Return [x, y] of the center of cell containing provided text 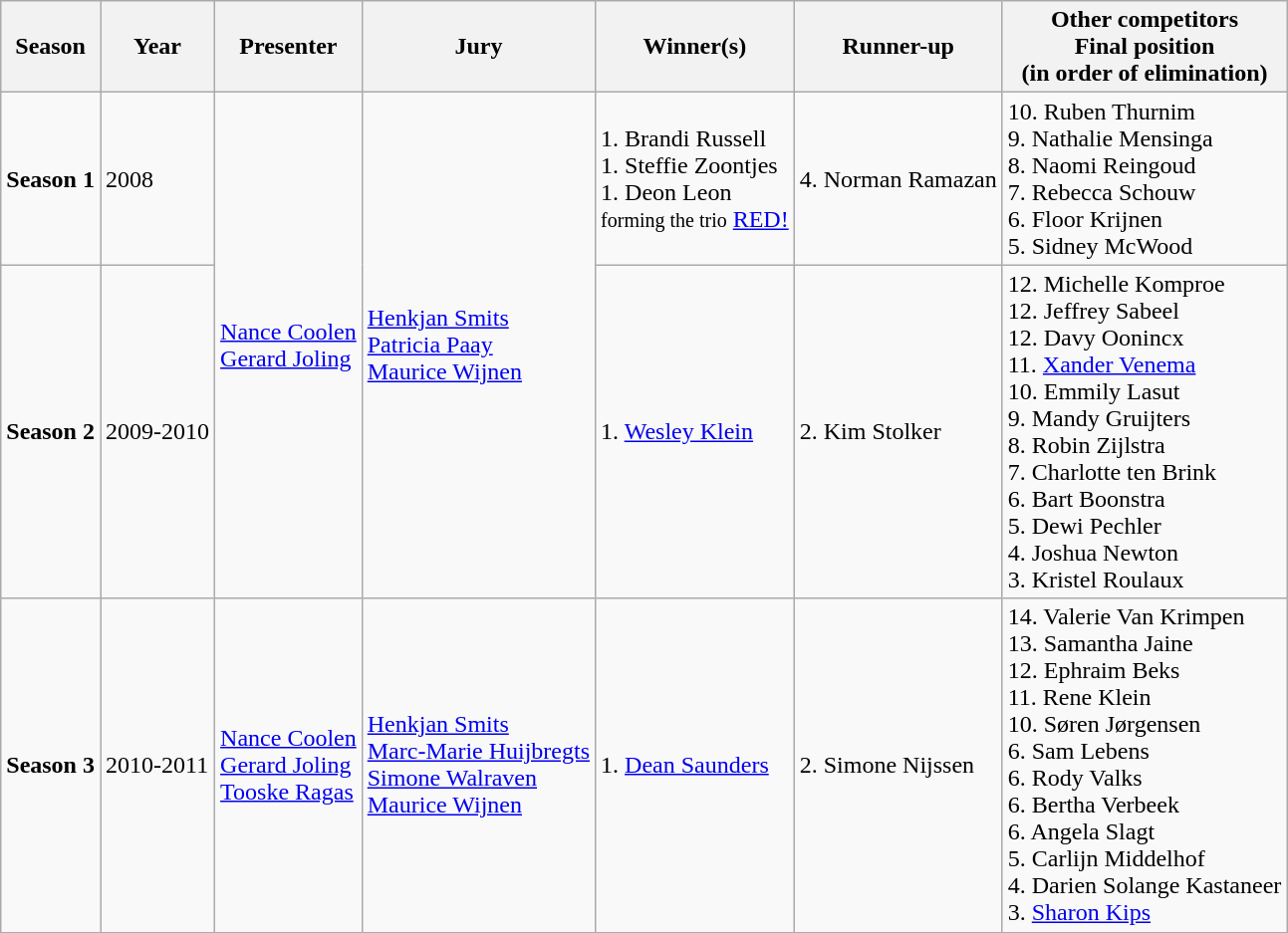
Jury [478, 47]
1. Brandi Russell 1. Steffie Zoontjes 1. Deon Leon forming the trio RED! [695, 179]
Other competitors Final position(in order of elimination) [1145, 47]
2. Kim Stolker [899, 432]
Winner(s) [695, 47]
Season 2 [51, 432]
1. Wesley Klein [695, 432]
Season [51, 47]
4. Norman Ramazan [899, 179]
Nance Coolen Gerard Joling [289, 346]
10. Ruben Thurnim 9. Nathalie Mensinga 8. Naomi Reingoud 7. Rebecca Schouw 6. Floor Krijnen 5. Sidney McWood [1145, 179]
Season 3 [51, 765]
2008 [157, 179]
Runner-up [899, 47]
2009-2010 [157, 432]
2. Simone Nijssen [899, 765]
Nance Coolen Gerard Joling Tooske Ragas [289, 765]
2010-2011 [157, 765]
Henkjan Smits Marc-Marie HuijbregtsSimone WalravenMaurice Wijnen [478, 765]
Presenter [289, 47]
Henkjan Smits Patricia Paay Maurice Wijnen [478, 346]
Season 1 [51, 179]
1. Dean Saunders [695, 765]
Year [157, 47]
